Output the [X, Y] coordinate of the center of the cell containing the given text.  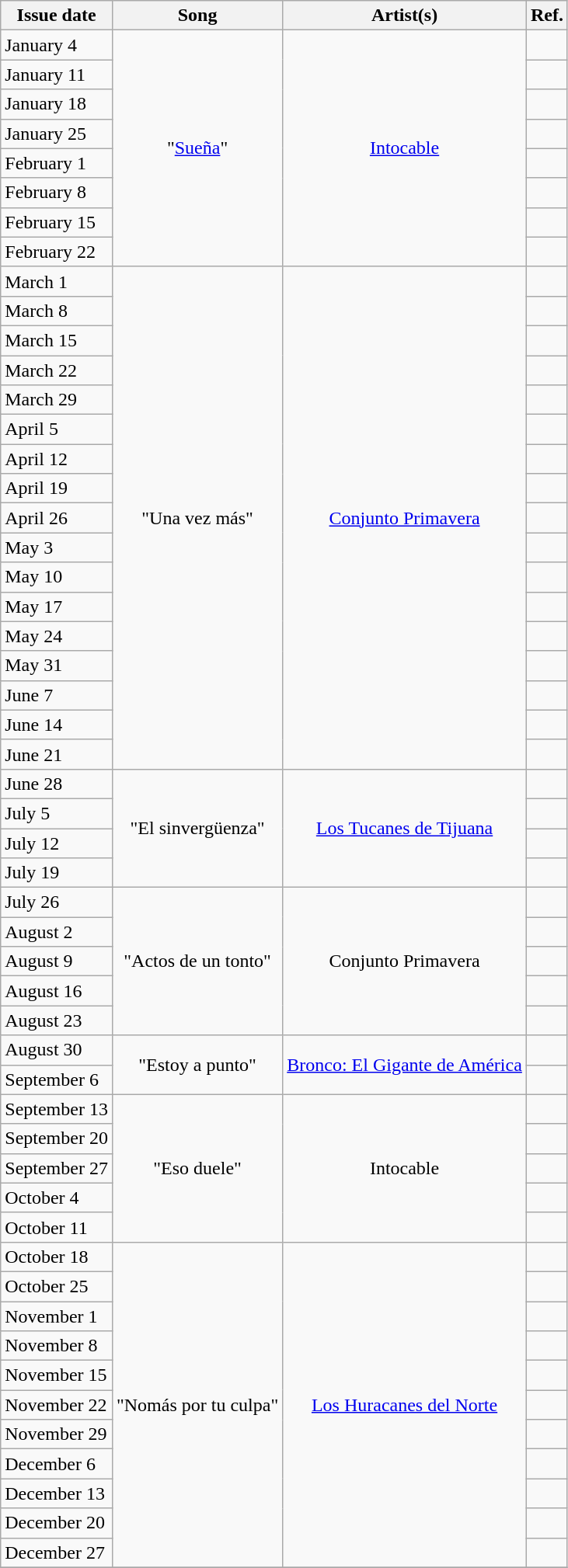
Ref. [547, 16]
November 22 [57, 1405]
July 26 [57, 902]
January 4 [57, 45]
"Sueña" [197, 148]
February 15 [57, 222]
September 27 [57, 1168]
December 6 [57, 1464]
August 2 [57, 932]
May 17 [57, 607]
April 19 [57, 488]
June 14 [57, 725]
November 29 [57, 1434]
Los Tucanes de Tijuana [405, 828]
December 13 [57, 1493]
October 18 [57, 1257]
June 7 [57, 695]
April 12 [57, 459]
"Una vez más" [197, 517]
"Actos de un tonto" [197, 961]
April 5 [57, 429]
November 1 [57, 1316]
February 8 [57, 193]
March 29 [57, 400]
March 8 [57, 311]
August 30 [57, 1050]
December 20 [57, 1523]
October 4 [57, 1198]
September 13 [57, 1109]
August 16 [57, 991]
"Estoy a punto" [197, 1065]
Bronco: El Gigante de América [405, 1065]
October 25 [57, 1286]
July 12 [57, 843]
May 3 [57, 548]
July 19 [57, 873]
November 8 [57, 1346]
October 11 [57, 1227]
July 5 [57, 813]
March 1 [57, 281]
Artist(s) [405, 16]
September 20 [57, 1139]
August 23 [57, 1020]
June 21 [57, 754]
"El sinvergüenza" [197, 828]
June 28 [57, 784]
May 31 [57, 666]
January 11 [57, 75]
Song [197, 16]
"Eso duele" [197, 1168]
March 15 [57, 340]
April 26 [57, 518]
May 24 [57, 636]
January 18 [57, 104]
February 22 [57, 252]
February 1 [57, 163]
"Nomás por tu culpa" [197, 1404]
Issue date [57, 16]
December 27 [57, 1552]
August 9 [57, 961]
November 15 [57, 1375]
March 22 [57, 370]
September 6 [57, 1080]
Los Huracanes del Norte [405, 1404]
May 10 [57, 577]
January 25 [57, 134]
